For the text-containing cell, return its midpoint in [x, y] coordinate format. 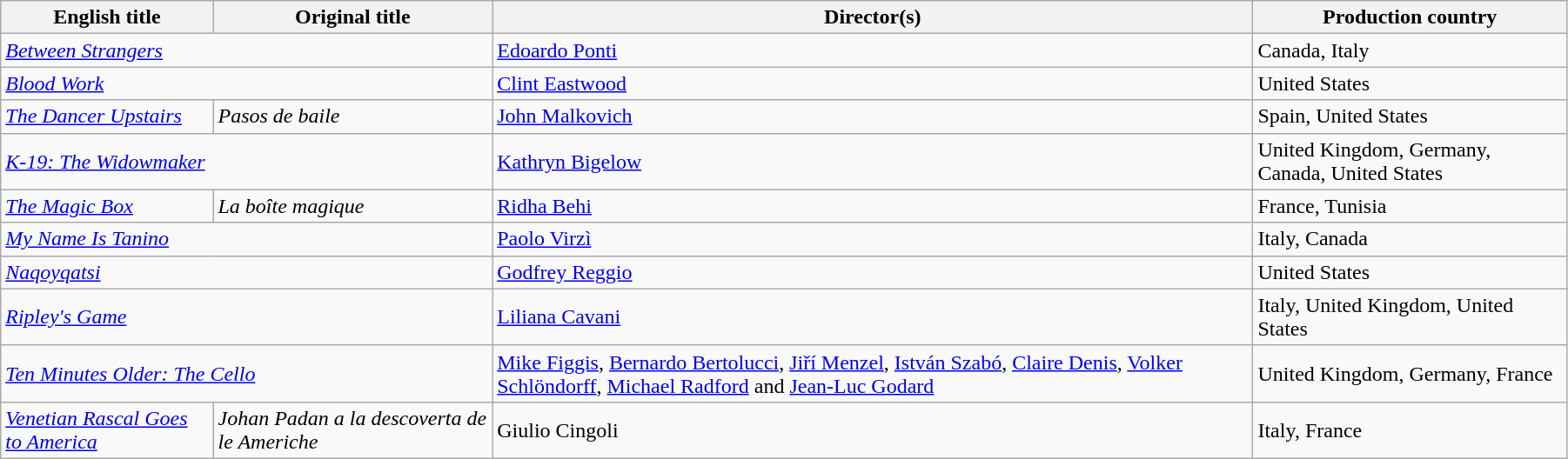
La boîte magique [353, 206]
Between Strangers [247, 50]
Clint Eastwood [873, 83]
Giulio Cingoli [873, 429]
France, Tunisia [1410, 206]
Italy, France [1410, 429]
Ridha Behi [873, 206]
K-19: The Widowmaker [247, 162]
Ripley's Game [247, 316]
Blood Work [247, 83]
United Kingdom, Germany, Canada, United States [1410, 162]
Edoardo Ponti [873, 50]
My Name Is Tanino [247, 239]
Mike Figgis, Bernardo Bertolucci, Jiří Menzel, István Szabó, Claire Denis, Volker Schlöndorff, Michael Radford and Jean-Luc Godard [873, 374]
Canada, Italy [1410, 50]
Original title [353, 17]
The Magic Box [107, 206]
Godfrey Reggio [873, 272]
Kathryn Bigelow [873, 162]
Director(s) [873, 17]
Naqoyqatsi [247, 272]
Pasos de baile [353, 116]
John Malkovich [873, 116]
Paolo Virzì [873, 239]
Italy, Canada [1410, 239]
United Kingdom, Germany, France [1410, 374]
Spain, United States [1410, 116]
Liliana Cavani [873, 316]
Johan Padan a la descoverta de le Americhe [353, 429]
Venetian Rascal Goes to America [107, 429]
Ten Minutes Older: The Cello [247, 374]
Production country [1410, 17]
Italy, United Kingdom, United States [1410, 316]
English title [107, 17]
The Dancer Upstairs [107, 116]
